Determine the (x, y) coordinate at the center of the cell enclosing the given text.  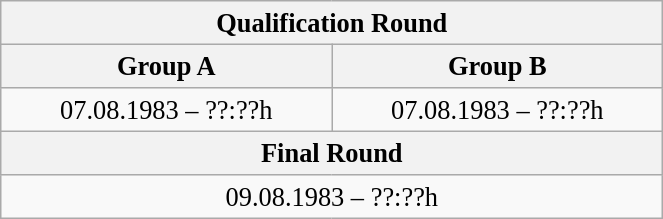
09.08.1983 – ??:??h (332, 197)
Group A (166, 66)
Group B (498, 66)
Qualification Round (332, 22)
Final Round (332, 153)
